Provide the [x, y] coordinate of the cell's center where the given text is located.  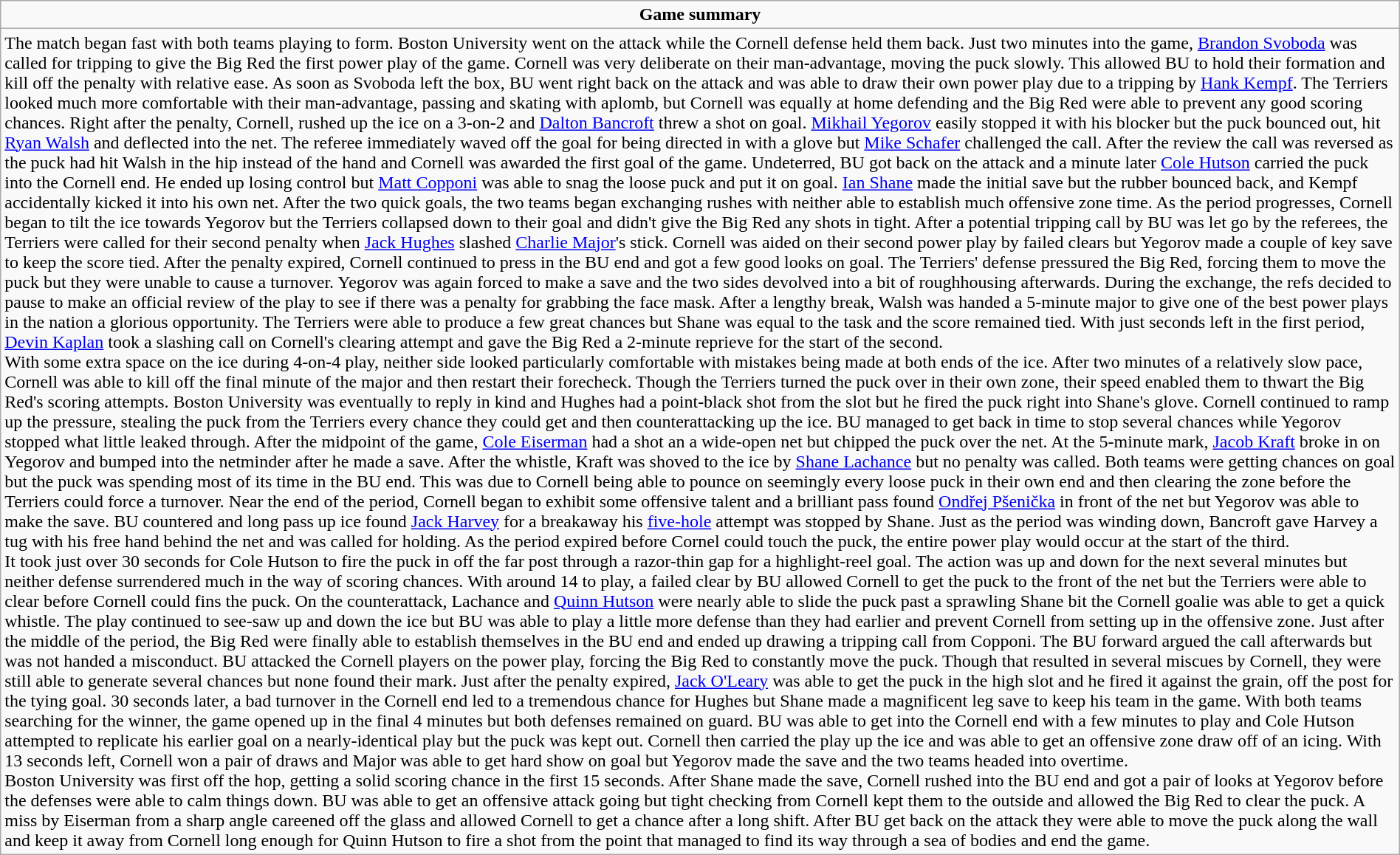
Game summary [700, 15]
